Return [X, Y] of the center of cell containing provided text 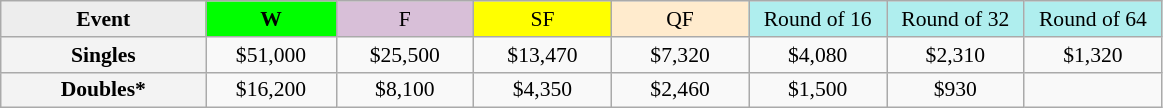
Round of 16 [818, 19]
$13,470 [543, 55]
$25,500 [405, 55]
$7,320 [680, 55]
Event [104, 19]
F [405, 19]
QF [680, 19]
SF [543, 19]
Round of 32 [955, 19]
$51,000 [271, 55]
$4,080 [818, 55]
$930 [955, 90]
Doubles* [104, 90]
Round of 64 [1093, 19]
$2,460 [680, 90]
$16,200 [271, 90]
$4,350 [543, 90]
W [271, 19]
Singles [104, 55]
$1,320 [1093, 55]
$8,100 [405, 90]
$2,310 [955, 55]
$1,500 [818, 90]
